Search for the cell housing the specified text and yield its [x, y] center coordinate. 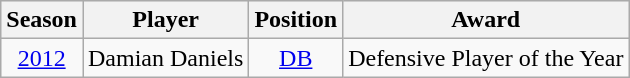
2012 [42, 58]
Position [296, 20]
Award [486, 20]
Player [165, 20]
Defensive Player of the Year [486, 58]
Season [42, 20]
DB [296, 58]
Damian Daniels [165, 58]
